Capture the cell that displays the provided text and extract its [x, y] central coordinate. 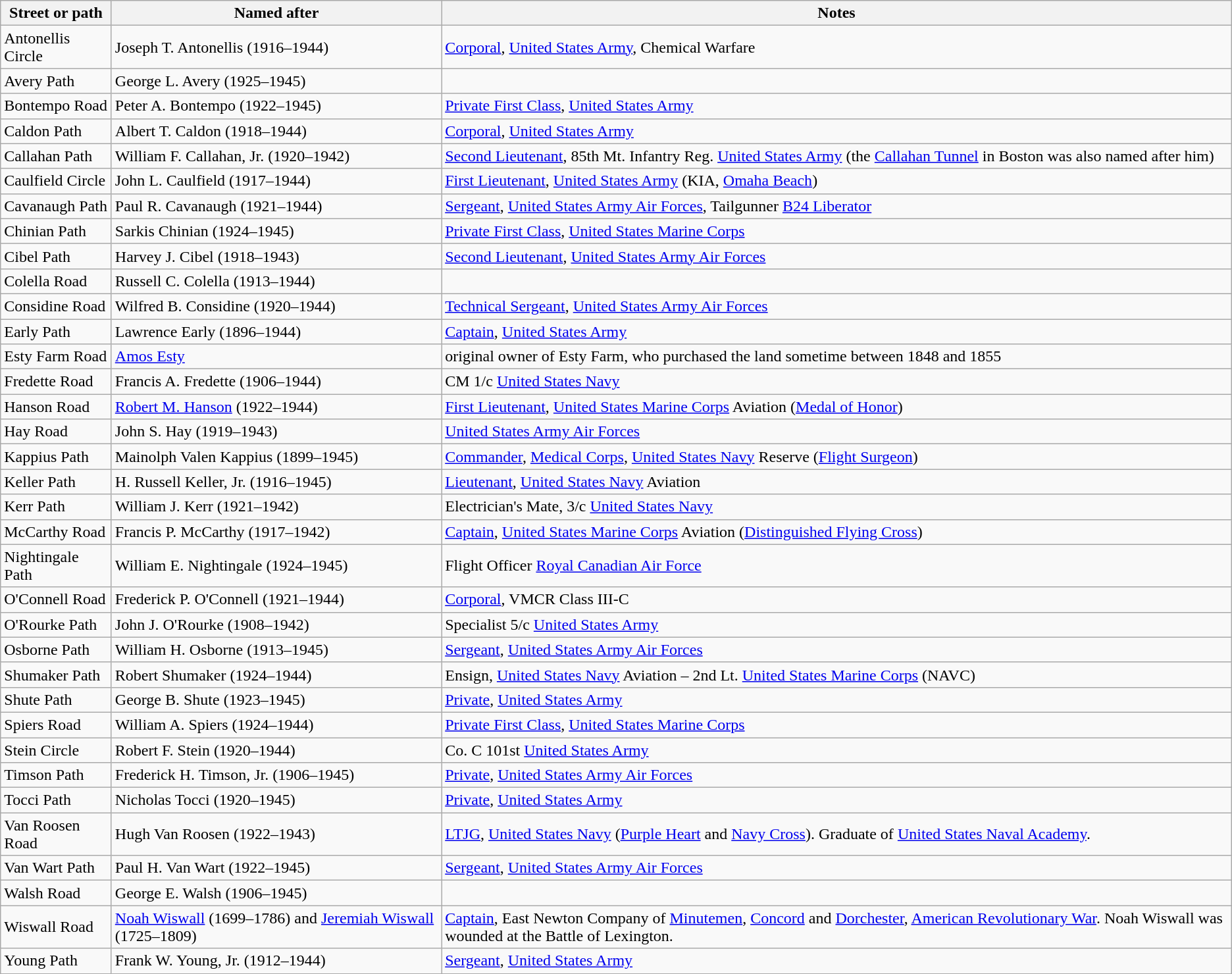
Stein Circle [57, 750]
Colella Road [57, 281]
O'Rourke Path [57, 625]
Named after [276, 13]
Hugh Van Roosen (1922–1943) [276, 834]
Amos Esty [276, 357]
Caulfield Circle [57, 181]
Cavanaugh Path [57, 206]
Lawrence Early (1896–1944) [276, 331]
Joseph T. Antonellis (1916–1944) [276, 47]
Noah Wiswall (1699–1786) and Jeremiah Wiswall (1725–1809) [276, 927]
Sarkis Chinian (1924–1945) [276, 231]
William A. Spiers (1924–1944) [276, 725]
Technical Sergeant, United States Army Air Forces [837, 306]
William J. Kerr (1921–1942) [276, 507]
Robert F. Stein (1920–1944) [276, 750]
Captain, United States Army [837, 331]
Antonellis Circle [57, 47]
Corporal, VMCR Class III-C [837, 600]
Frederick P. O'Connell (1921–1944) [276, 600]
Electrician's Mate, 3/c United States Navy [837, 507]
Specialist 5/c United States Army [837, 625]
Second Lieutenant, 85th Mt. Infantry Reg. United States Army (the Callahan Tunnel in Boston was also named after him) [837, 156]
Shumaker Path [57, 675]
Paul H. Van Wart (1922–1945) [276, 868]
CM 1/c United States Navy [837, 382]
Ensign, United States Navy Aviation – 2nd Lt. United States Marine Corps (NAVC) [837, 675]
William H. Osborne (1913–1945) [276, 650]
Walsh Road [57, 893]
Esty Farm Road [57, 357]
Early Path [57, 331]
Wiswall Road [57, 927]
Robert M. Hanson (1922–1944) [276, 407]
Frederick H. Timson, Jr. (1906–1945) [276, 775]
Francis P. McCarthy (1917–1942) [276, 532]
Notes [837, 13]
Sergeant, United States Army Air Forces, Tailgunner B24 Liberator [837, 206]
Francis A. Fredette (1906–1944) [276, 382]
Hanson Road [57, 407]
Fredette Road [57, 382]
Frank W. Young, Jr. (1912–1944) [276, 961]
Shute Path [57, 700]
Paul R. Cavanaugh (1921–1944) [276, 206]
Kerr Path [57, 507]
Avery Path [57, 81]
Van Roosen Road [57, 834]
Sergeant, United States Army [837, 961]
Second Lieutenant, United States Army Air Forces [837, 256]
Osborne Path [57, 650]
Hay Road [57, 432]
Lieutenant, United States Navy Aviation [837, 482]
Street or path [57, 13]
Robert Shumaker (1924–1944) [276, 675]
Spiers Road [57, 725]
Kappius Path [57, 457]
Nightingale Path [57, 566]
John S. Hay (1919–1943) [276, 432]
Wilfred B. Considine (1920–1944) [276, 306]
Chinian Path [57, 231]
George L. Avery (1925–1945) [276, 81]
O'Connell Road [57, 600]
Harvey J. Cibel (1918–1943) [276, 256]
Mainolph Valen Kappius (1899–1945) [276, 457]
Corporal, United States Army, Chemical Warfare [837, 47]
Keller Path [57, 482]
McCarthy Road [57, 532]
George E. Walsh (1906–1945) [276, 893]
Co. C 101st United States Army [837, 750]
Flight Officer Royal Canadian Air Force [837, 566]
Albert T. Caldon (1918–1944) [276, 131]
United States Army Air Forces [837, 432]
Commander, Medical Corps, United States Navy Reserve (Flight Surgeon) [837, 457]
John L. Caulfield (1917–1944) [276, 181]
Captain, East Newton Company of Minutemen, Concord and Dorchester, American Revolutionary War. Noah Wiswall was wounded at the Battle of Lexington. [837, 927]
Callahan Path [57, 156]
Van Wart Path [57, 868]
George B. Shute (1923–1945) [276, 700]
First Lieutenant, United States Marine Corps Aviation (Medal of Honor) [837, 407]
Considine Road [57, 306]
Tocci Path [57, 800]
Cibel Path [57, 256]
William F. Callahan, Jr. (1920–1942) [276, 156]
William E. Nightingale (1924–1945) [276, 566]
Russell C. Colella (1913–1944) [276, 281]
Nicholas Tocci (1920–1945) [276, 800]
First Lieutenant, United States Army (KIA, Omaha Beach) [837, 181]
Corporal, United States Army [837, 131]
Timson Path [57, 775]
LTJG, United States Navy (Purple Heart and Navy Cross). Graduate of United States Naval Academy. [837, 834]
Private, United States Army Air Forces [837, 775]
Young Path [57, 961]
H. Russell Keller, Jr. (1916–1945) [276, 482]
John J. O'Rourke (1908–1942) [276, 625]
Peter A. Bontempo (1922–1945) [276, 106]
Private First Class, United States Army [837, 106]
Caldon Path [57, 131]
Captain, United States Marine Corps Aviation (Distinguished Flying Cross) [837, 532]
original owner of Esty Farm, who purchased the land sometime between 1848 and 1855 [837, 357]
Bontempo Road [57, 106]
